Identify which cell holds the provided text, then report its [x, y] central coordinate. 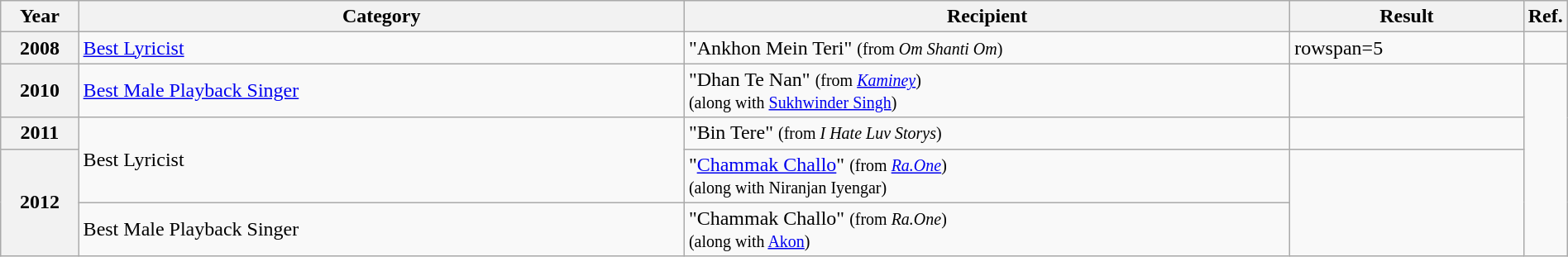
Category [381, 17]
2008 [40, 48]
"Dhan Te Nan" (from Kaminey)(along with Sukhwinder Singh) [987, 91]
"Ankhon Mein Teri" (from Om Shanti Om) [987, 48]
Year [40, 17]
"Chammak Challo" (from Ra.One)(along with Akon) [987, 230]
Recipient [987, 17]
"Bin Tere" (from I Hate Luv Storys) [987, 133]
"Chammak Challo" (from Ra.One)(along with Niranjan Iyengar) [987, 175]
2012 [40, 202]
2010 [40, 91]
rowspan=5 [1407, 48]
Result [1407, 17]
2011 [40, 133]
Ref. [1545, 17]
